Scan for the cell matching the given text and deliver its [x, y] coordinate at center. 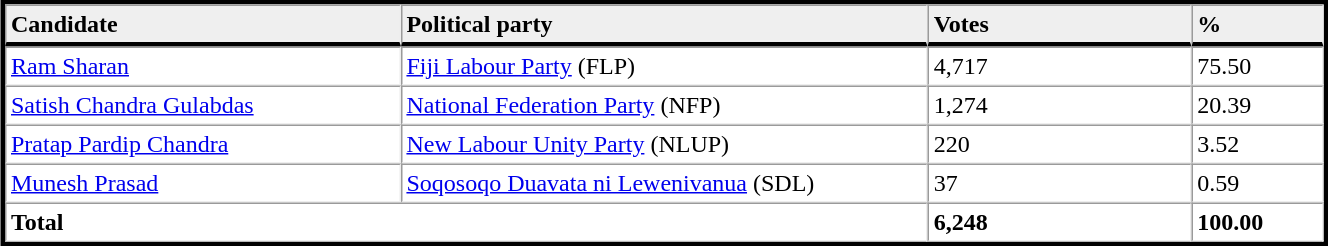
Soqosoqo Duavata ni Lewenivanua (SDL) [664, 184]
4,717 [1060, 66]
Total [466, 222]
Fiji Labour Party (FLP) [664, 66]
220 [1060, 144]
100.00 [1257, 222]
37 [1060, 184]
% [1257, 25]
Munesh Prasad [202, 184]
6,248 [1060, 222]
Satish Chandra Gulabdas [202, 106]
Candidate [202, 25]
1,274 [1060, 106]
National Federation Party (NFP) [664, 106]
0.59 [1257, 184]
Political party [664, 25]
Ram Sharan [202, 66]
Votes [1060, 25]
3.52 [1257, 144]
75.50 [1257, 66]
20.39 [1257, 106]
New Labour Unity Party (NLUP) [664, 144]
Pratap Pardip Chandra [202, 144]
